Locate the cell with the specified text and output its (x, y) center coordinate. 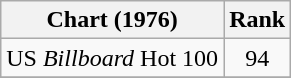
US Billboard Hot 100 (112, 58)
94 (258, 58)
Rank (258, 20)
Chart (1976) (112, 20)
